For the text-containing cell, return its midpoint in (x, y) coordinate format. 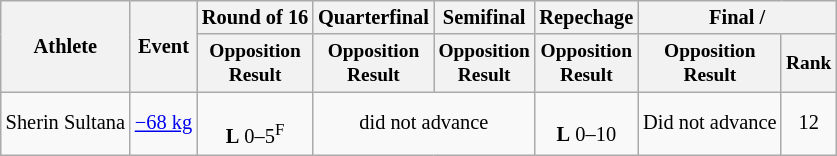
Round of 16 (255, 17)
L 0–10 (587, 122)
Did not advance (710, 122)
L 0–5F (255, 122)
Final / (737, 17)
Quarterfinal (374, 17)
Repechage (587, 17)
Sherin Sultana (66, 122)
Athlete (66, 46)
−68 kg (164, 122)
did not advance (424, 122)
Semifinal (484, 17)
Rank (808, 62)
12 (808, 122)
Event (164, 46)
